Identify which cell holds the provided text, then report its (X, Y) central coordinate. 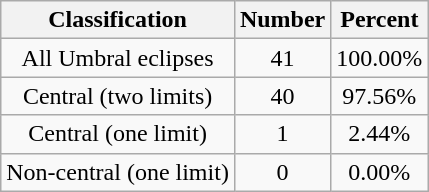
1 (282, 134)
Classification (118, 20)
97.56% (380, 96)
Non-central (one limit) (118, 172)
0.00% (380, 172)
41 (282, 58)
Central (one limit) (118, 134)
100.00% (380, 58)
40 (282, 96)
Percent (380, 20)
2.44% (380, 134)
All Umbral eclipses (118, 58)
Number (282, 20)
Central (two limits) (118, 96)
0 (282, 172)
